Scan for the cell matching the given text and deliver its (X, Y) coordinate at center. 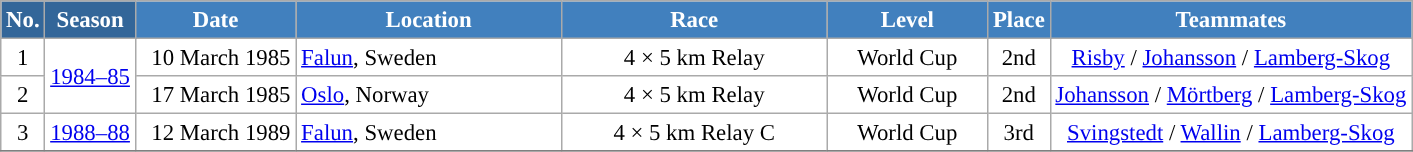
Teammates (1231, 20)
Risby / Johansson / Lamberg-Skog (1231, 58)
Race (694, 20)
2 (23, 95)
1988–88 (90, 133)
10 March 1985 (216, 58)
Johansson / Mörtberg / Lamberg-Skog (1231, 95)
3rd (1019, 133)
3 (23, 133)
4 × 5 km Relay C (694, 133)
No. (23, 20)
Svingstedt / Wallin / Lamberg-Skog (1231, 133)
12 March 1989 (216, 133)
Place (1019, 20)
Season (90, 20)
1 (23, 58)
Location (429, 20)
1984–85 (90, 76)
17 March 1985 (216, 95)
Oslo, Norway (429, 95)
Level (908, 20)
Date (216, 20)
